Return [x, y] of the center of cell containing provided text 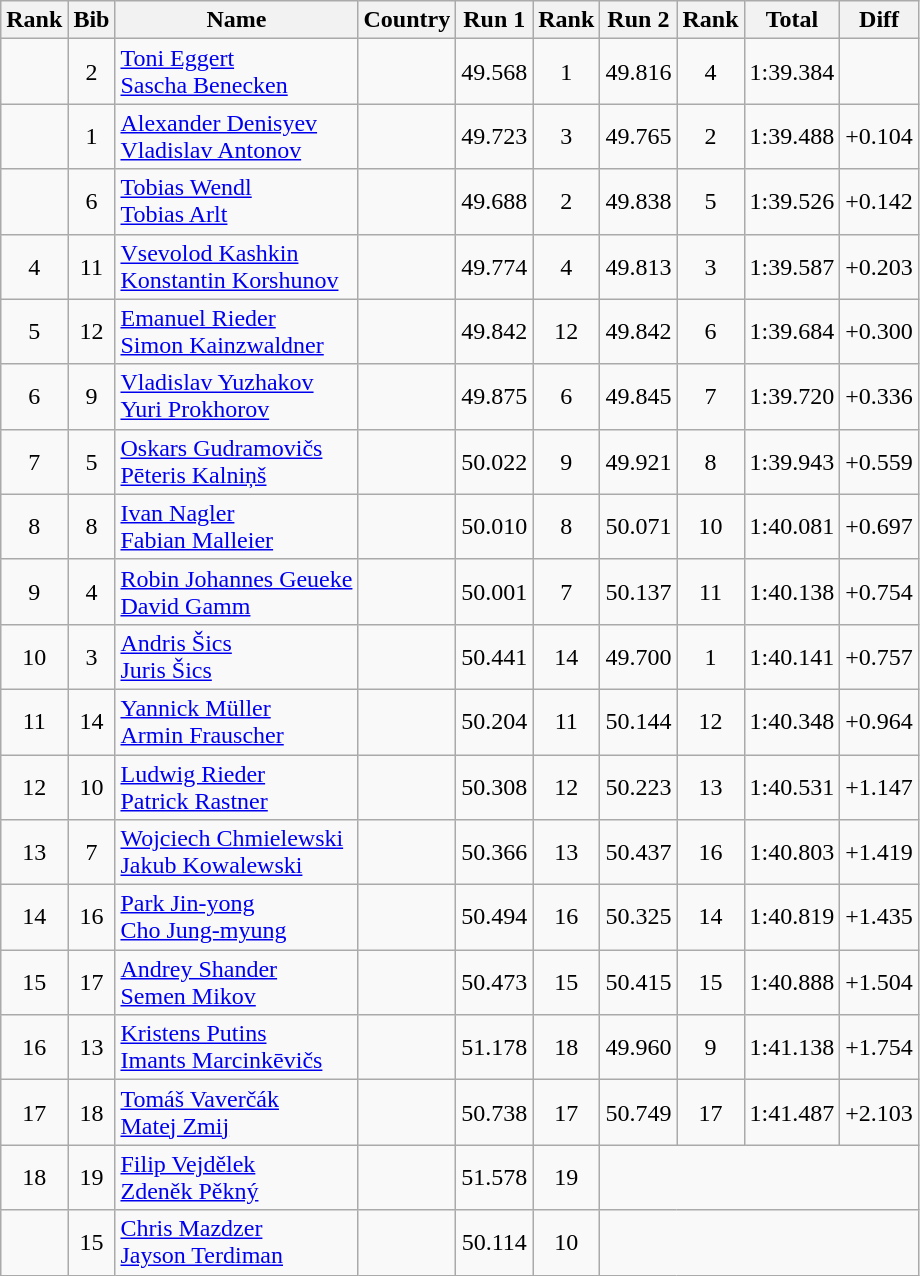
Name [236, 20]
Toni EggertSascha Benecken [236, 72]
Andrey ShanderSemen Mikov [236, 982]
+0.964 [880, 722]
Ivan NaglerFabian Malleier [236, 526]
1:40.348 [792, 722]
50.473 [494, 982]
51.178 [494, 1048]
50.494 [494, 918]
Yannick MüllerArmin Frauscher [236, 722]
49.838 [638, 202]
Country [407, 20]
Park Jin-yongCho Jung-myung [236, 918]
50.749 [638, 1112]
50.204 [494, 722]
49.816 [638, 72]
50.325 [638, 918]
Chris MazdzerJayson Terdiman [236, 1242]
Tobias WendlTobias Arlt [236, 202]
50.022 [494, 462]
1:40.803 [792, 852]
49.875 [494, 396]
1:40.138 [792, 592]
Total [792, 20]
1:40.081 [792, 526]
+2.103 [880, 1112]
49.765 [638, 136]
Vladislav YuzhakovYuri Prokhorov [236, 396]
50.223 [638, 786]
1:39.488 [792, 136]
+0.757 [880, 656]
1:40.888 [792, 982]
1:39.587 [792, 266]
50.071 [638, 526]
+0.142 [880, 202]
+1.435 [880, 918]
50.001 [494, 592]
1:40.819 [792, 918]
+0.754 [880, 592]
+1.419 [880, 852]
Alexander DenisyevVladislav Antonov [236, 136]
Oskars GudramovičsPēteris Kalniņš [236, 462]
1:40.141 [792, 656]
Andris ŠicsJuris Šics [236, 656]
Tomáš VaverčákMatej Zmij [236, 1112]
Kristens PutinsImants Marcinkēvičs [236, 1048]
49.921 [638, 462]
50.144 [638, 722]
50.366 [494, 852]
1:39.526 [792, 202]
1:39.684 [792, 332]
50.415 [638, 982]
49.960 [638, 1048]
+1.504 [880, 982]
+1.754 [880, 1048]
50.010 [494, 526]
Emanuel RiederSimon Kainzwaldner [236, 332]
50.738 [494, 1112]
49.723 [494, 136]
Filip VejdělekZdeněk Pěkný [236, 1178]
1:40.531 [792, 786]
50.441 [494, 656]
50.437 [638, 852]
Wojciech ChmielewskiJakub Kowalewski [236, 852]
Run 1 [494, 20]
50.137 [638, 592]
+1.147 [880, 786]
+0.104 [880, 136]
Ludwig RiederPatrick Rastner [236, 786]
49.688 [494, 202]
+0.300 [880, 332]
1:39.384 [792, 72]
Diff [880, 20]
+0.203 [880, 266]
+0.559 [880, 462]
1:41.487 [792, 1112]
+0.697 [880, 526]
49.845 [638, 396]
49.700 [638, 656]
Run 2 [638, 20]
+0.336 [880, 396]
1:41.138 [792, 1048]
50.114 [494, 1242]
Robin Johannes GeuekeDavid Gamm [236, 592]
49.774 [494, 266]
49.568 [494, 72]
Bib [92, 20]
50.308 [494, 786]
Vsevolod KashkinKonstantin Korshunov [236, 266]
49.813 [638, 266]
51.578 [494, 1178]
1:39.720 [792, 396]
1:39.943 [792, 462]
